Search for the cell housing the specified text and yield its [X, Y] center coordinate. 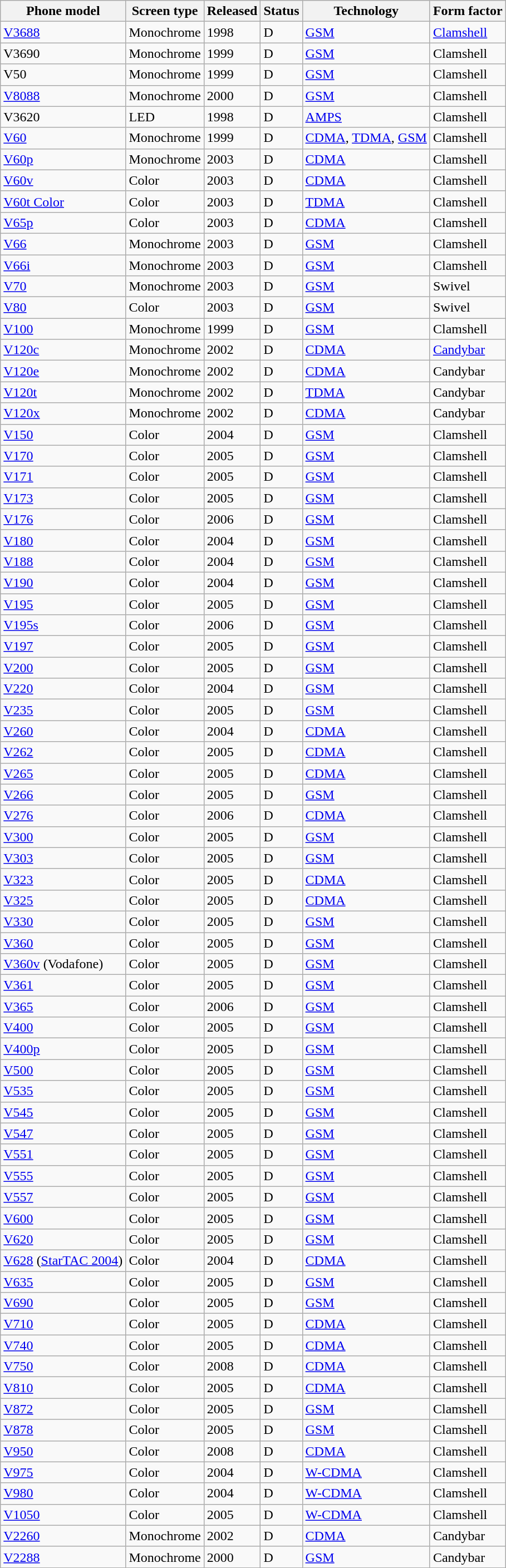
Phone model [63, 11]
V872 [63, 1409]
AMPS [366, 117]
V325 [63, 900]
V557 [63, 1197]
Screen type [165, 11]
V276 [63, 816]
V120t [63, 392]
V265 [63, 773]
V188 [63, 561]
V1050 [63, 1515]
V60v [63, 180]
V8088 [63, 96]
V360v (Vodafone) [63, 964]
V60p [63, 159]
V975 [63, 1472]
V120e [63, 371]
V200 [63, 668]
V80 [63, 308]
V545 [63, 1112]
V535 [63, 1091]
V66 [63, 244]
V50 [63, 75]
V360 [63, 943]
V176 [63, 519]
V690 [63, 1303]
V197 [63, 647]
V330 [63, 921]
V195 [63, 604]
V3690 [63, 53]
V551 [63, 1155]
V555 [63, 1176]
V323 [63, 879]
V190 [63, 583]
V620 [63, 1239]
V500 [63, 1070]
V60 [63, 138]
V303 [63, 858]
Released [232, 11]
V635 [63, 1281]
V2260 [63, 1536]
V150 [63, 435]
V600 [63, 1218]
V260 [63, 731]
V740 [63, 1345]
V262 [63, 752]
V300 [63, 837]
V980 [63, 1493]
V180 [63, 540]
V547 [63, 1133]
V266 [63, 795]
V120x [63, 413]
V66i [63, 265]
V195s [63, 625]
V710 [63, 1324]
V170 [63, 456]
V950 [63, 1451]
V2288 [63, 1557]
V100 [63, 329]
V120c [63, 350]
Technology [366, 11]
Form factor [468, 11]
V400 [63, 1028]
V810 [63, 1388]
LED [165, 117]
V361 [63, 985]
CDMA, TDMA, GSM [366, 138]
V3620 [63, 117]
Status [282, 11]
V173 [63, 498]
V65p [63, 223]
V60t Color [63, 201]
V628 (StarTAC 2004) [63, 1260]
V171 [63, 477]
V3688 [63, 32]
V878 [63, 1430]
V235 [63, 710]
V365 [63, 1007]
V70 [63, 287]
V220 [63, 689]
V400p [63, 1049]
V750 [63, 1367]
